For the text-containing cell, return its midpoint in [X, Y] coordinate format. 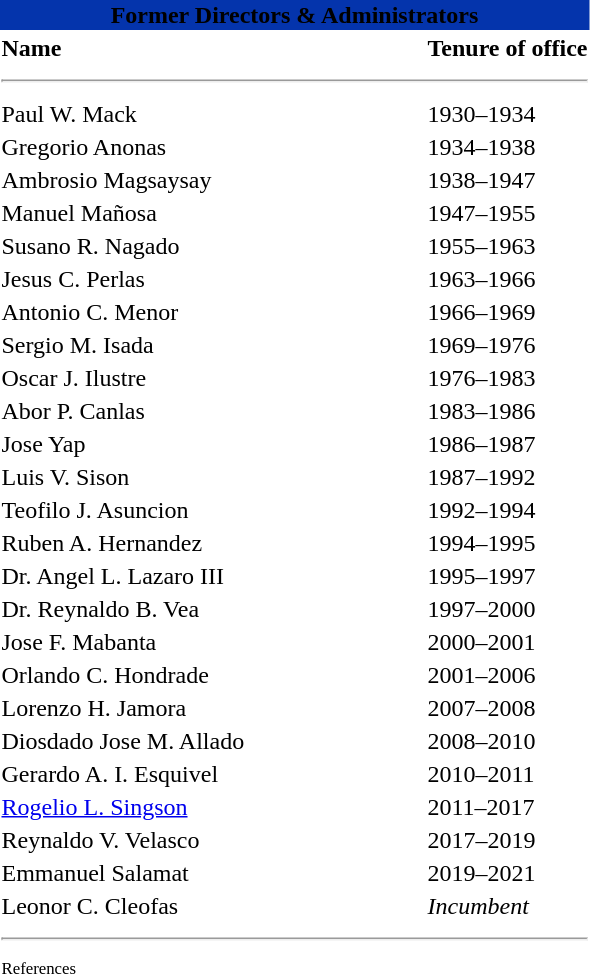
1976–1983 [508, 378]
2000–2001 [508, 642]
Former Directors & Administrators [294, 15]
Ambrosio Magsaysay [212, 180]
Abor P. Canlas [212, 411]
1938–1947 [508, 180]
1986–1987 [508, 444]
2017–2019 [508, 840]
Jesus C. Perlas [212, 279]
2008–2010 [508, 741]
Ruben A. Hernandez [212, 543]
1987–1992 [508, 477]
1997–2000 [508, 609]
2010–2011 [508, 774]
Oscar J. Ilustre [212, 378]
2007–2008 [508, 708]
Dr. Reynaldo B. Vea [212, 609]
Leonor C. Cleofas [212, 906]
Emmanuel Salamat [212, 873]
1983–1986 [508, 411]
1947–1955 [508, 213]
1966–1969 [508, 312]
1963–1966 [508, 279]
Lorenzo H. Jamora [212, 708]
Dr. Angel L. Lazaro III [212, 576]
Manuel Mañosa [212, 213]
Gregorio Anonas [212, 147]
Sergio M. Isada [212, 345]
Tenure of office [508, 48]
1969–1976 [508, 345]
1992–1994 [508, 510]
Orlando C. Hondrade [212, 675]
Name [212, 48]
Antonio C. Menor [212, 312]
1934–1938 [508, 147]
1955–1963 [508, 246]
2011–2017 [508, 807]
Rogelio L. Singson [212, 807]
2019–2021 [508, 873]
Jose Yap [212, 444]
Jose F. Mabanta [212, 642]
Incumbent [508, 906]
1994–1995 [508, 543]
Susano R. Nagado [212, 246]
1995–1997 [508, 576]
Teofilo J. Asuncion [212, 510]
Gerardo A. I. Esquivel [212, 774]
Reynaldo V. Velasco [212, 840]
Diosdado Jose M. Allado [212, 741]
1930–1934 [508, 114]
Luis V. Sison [212, 477]
2001–2006 [508, 675]
Paul W. Mack [212, 114]
